From the cell containing the given text, extract its center point as (x, y) coordinate. 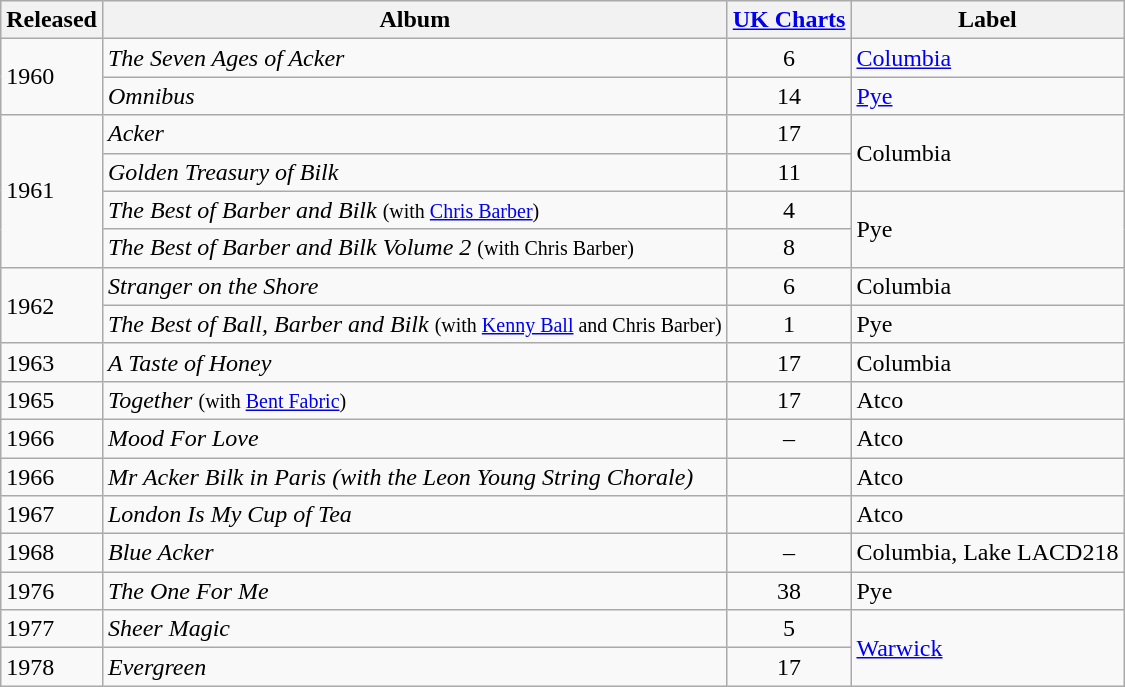
The Best of Barber and Bilk Volume 2 (with Chris Barber) (414, 248)
Released (52, 20)
The Seven Ages of Acker (414, 58)
8 (789, 248)
Golden Treasury of Bilk (414, 172)
4 (789, 210)
Columbia, Lake LACD218 (988, 553)
Stranger on the Shore (414, 286)
London Is My Cup of Tea (414, 515)
Label (988, 20)
Album (414, 20)
1961 (52, 191)
Acker (414, 134)
The Best of Ball, Barber and Bilk (with Kenny Ball and Chris Barber) (414, 324)
Omnibus (414, 96)
1963 (52, 362)
The Best of Barber and Bilk (with Chris Barber) (414, 210)
11 (789, 172)
Blue Acker (414, 553)
38 (789, 591)
Together (with Bent Fabric) (414, 400)
1 (789, 324)
Warwick (988, 648)
A Taste of Honey (414, 362)
1968 (52, 553)
Mood For Love (414, 438)
1962 (52, 305)
1965 (52, 400)
The One For Me (414, 591)
Mr Acker Bilk in Paris (with the Leon Young String Chorale) (414, 477)
14 (789, 96)
Sheer Magic (414, 629)
1977 (52, 629)
1976 (52, 591)
1978 (52, 667)
1967 (52, 515)
1960 (52, 77)
5 (789, 629)
Evergreen (414, 667)
UK Charts (789, 20)
